Find where the given text appears and provide that cell's center as (X, Y) coordinate. 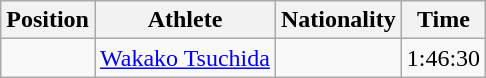
1:46:30 (443, 58)
Position (48, 20)
Athlete (184, 20)
Time (443, 20)
Wakako Tsuchida (184, 58)
Nationality (338, 20)
